Provide the (X, Y) coordinate of the cell's center where the given text is located.  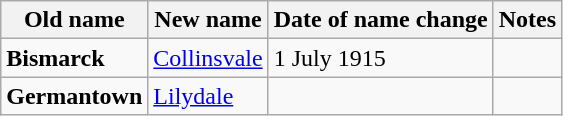
Bismarck (74, 58)
Notes (527, 20)
Old name (74, 20)
New name (208, 20)
Germantown (74, 96)
Lilydale (208, 96)
Date of name change (380, 20)
Collinsvale (208, 58)
1 July 1915 (380, 58)
